Detect which cell encompasses the target text, then output its [X, Y] center coordinate. 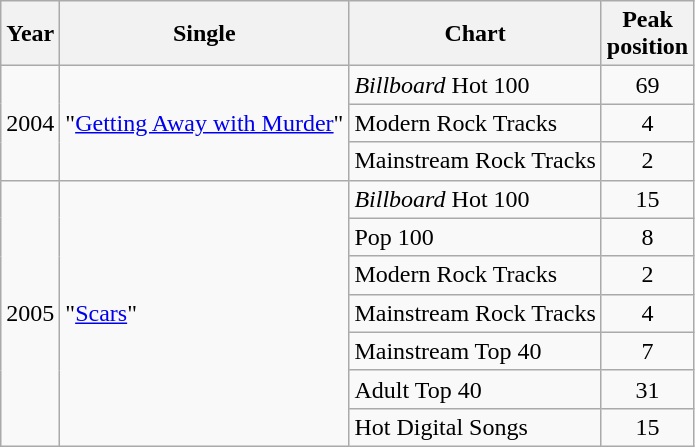
"Getting Away with Murder" [204, 123]
8 [647, 237]
Single [204, 34]
Year [30, 34]
Hot Digital Songs [475, 427]
7 [647, 351]
Peakposition [647, 34]
2005 [30, 313]
2004 [30, 123]
Chart [475, 34]
Mainstream Top 40 [475, 351]
"Scars" [204, 313]
31 [647, 389]
69 [647, 85]
Adult Top 40 [475, 389]
Pop 100 [475, 237]
